Identify which cell holds the provided text, then report its (X, Y) central coordinate. 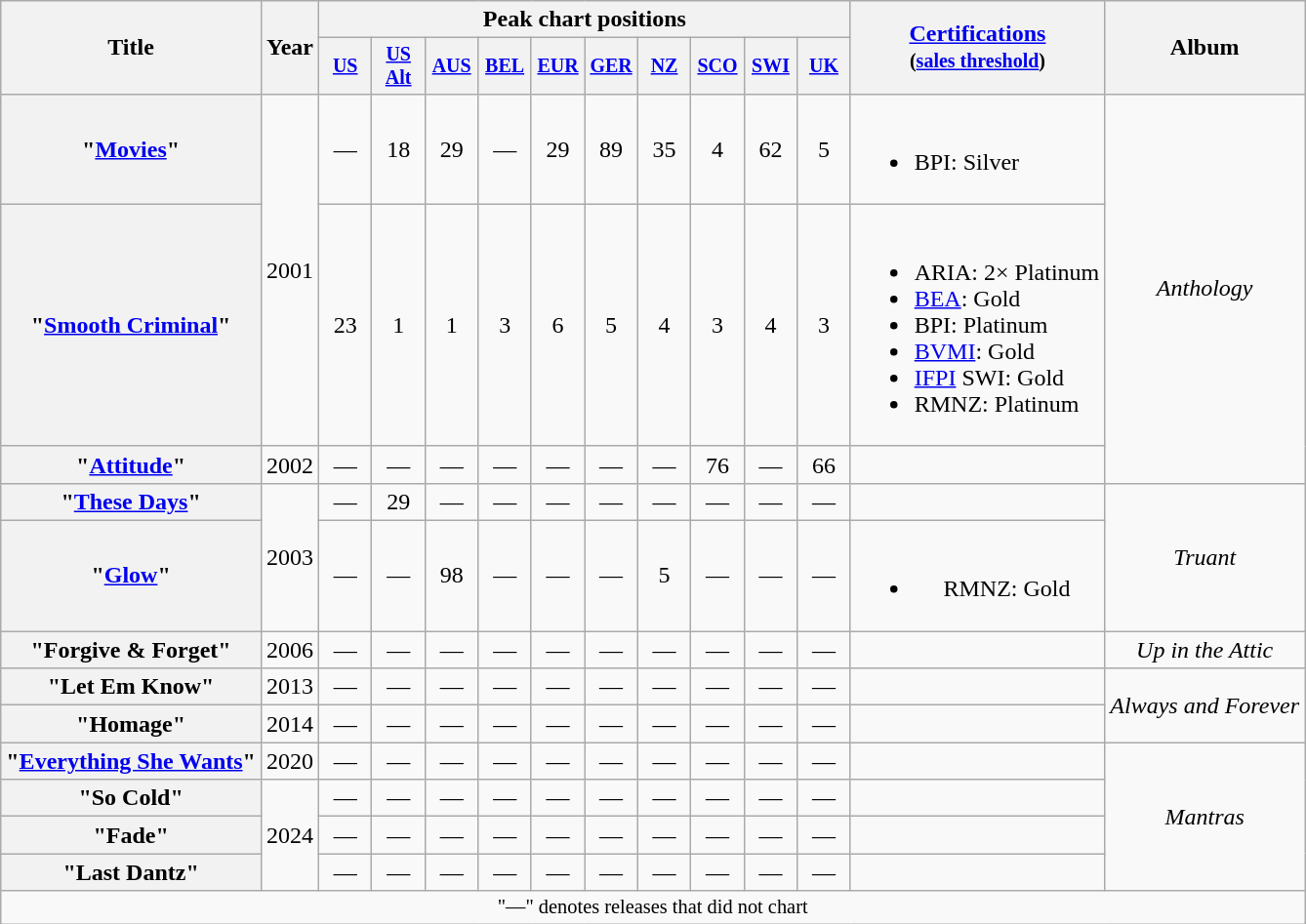
"Movies" (131, 148)
66 (824, 464)
ARIA: 2× PlatinumBEA: GoldBPI: PlatinumBVMI: GoldIFPI SWI: GoldRMNZ: Platinum (978, 325)
US (345, 66)
"Forgive & Forget" (131, 650)
Truant (1204, 556)
23 (345, 325)
Title (131, 48)
"These Days" (131, 502)
"Let Em Know" (131, 687)
"—" denotes releases that did not chart (653, 907)
18 (398, 148)
Peak chart positions (584, 20)
35 (664, 148)
76 (717, 464)
"Homage" (131, 724)
NZ (664, 66)
2014 (289, 724)
EUR (557, 66)
2013 (289, 687)
"Fade" (131, 835)
2020 (289, 761)
SCO (717, 66)
2024 (289, 835)
RMNZ: Gold (978, 576)
62 (770, 148)
Anthology (1204, 289)
AUS (451, 66)
6 (557, 325)
Album (1204, 48)
"Everything She Wants" (131, 761)
2006 (289, 650)
2002 (289, 464)
Always and Forever (1204, 705)
GER (611, 66)
89 (611, 148)
2001 (289, 269)
Mantras (1204, 817)
BPI: Silver (978, 148)
SWI (770, 66)
98 (451, 576)
"Attitude" (131, 464)
US Alt (398, 66)
Up in the Attic (1204, 650)
"So Cold" (131, 798)
"Last Dantz" (131, 872)
UK (824, 66)
BEL (505, 66)
Year (289, 48)
Certifications(sales threshold) (978, 48)
"Smooth Criminal" (131, 325)
"Glow" (131, 576)
2003 (289, 556)
